Output the (x, y) coordinate of the center of the cell containing the given text.  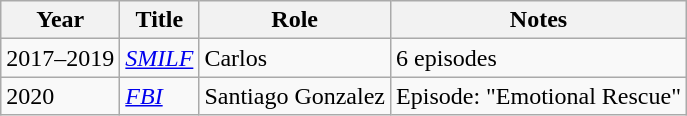
Episode: "Emotional Rescue" (539, 96)
Role (295, 20)
Year (60, 20)
SMILF (160, 58)
2020 (60, 96)
Notes (539, 20)
Santiago Gonzalez (295, 96)
2017–2019 (60, 58)
Title (160, 20)
Carlos (295, 58)
FBI (160, 96)
6 episodes (539, 58)
